Extract the (x, y) coordinate from the center of the cell holding the provided text.  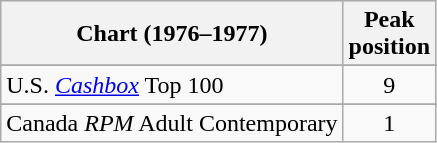
Canada RPM Adult Contemporary (172, 123)
Peakposition (389, 34)
U.S. Cashbox Top 100 (172, 85)
9 (389, 85)
Chart (1976–1977) (172, 34)
1 (389, 123)
